Provide the [X, Y] coordinate of the cell's center where the given text is located.  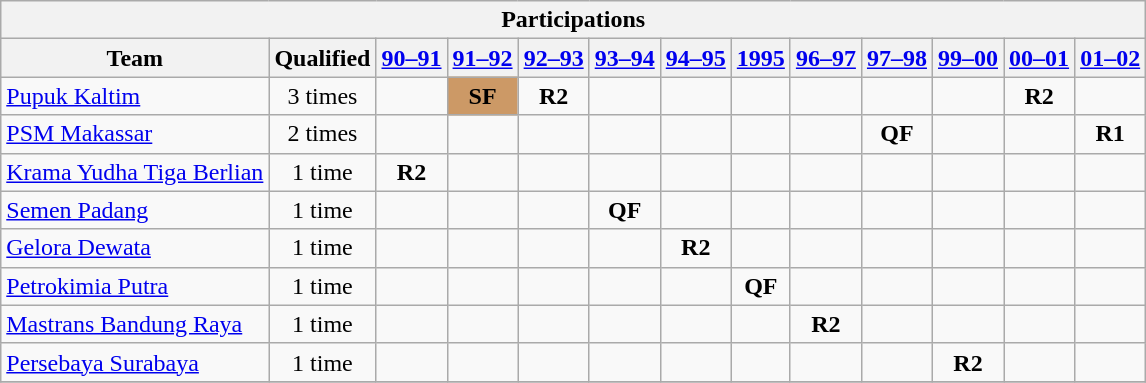
Semen Padang [135, 210]
94–95 [696, 58]
1995 [760, 58]
Krama Yudha Tiga Berlian [135, 172]
Petrokimia Putra [135, 286]
Qualified [322, 58]
90–91 [412, 58]
2 times [322, 134]
99–00 [968, 58]
Gelora Dewata [135, 248]
Team [135, 58]
R1 [1110, 134]
01–02 [1110, 58]
PSM Makassar [135, 134]
93–94 [624, 58]
91–92 [482, 58]
3 times [322, 96]
Pupuk Kaltim [135, 96]
00–01 [1040, 58]
92–93 [554, 58]
Mastrans Bandung Raya [135, 324]
Participations [574, 20]
SF [482, 96]
Persebaya Surabaya [135, 362]
97–98 [896, 58]
96–97 [826, 58]
